Scan for the cell matching the given text and deliver its [x, y] coordinate at center. 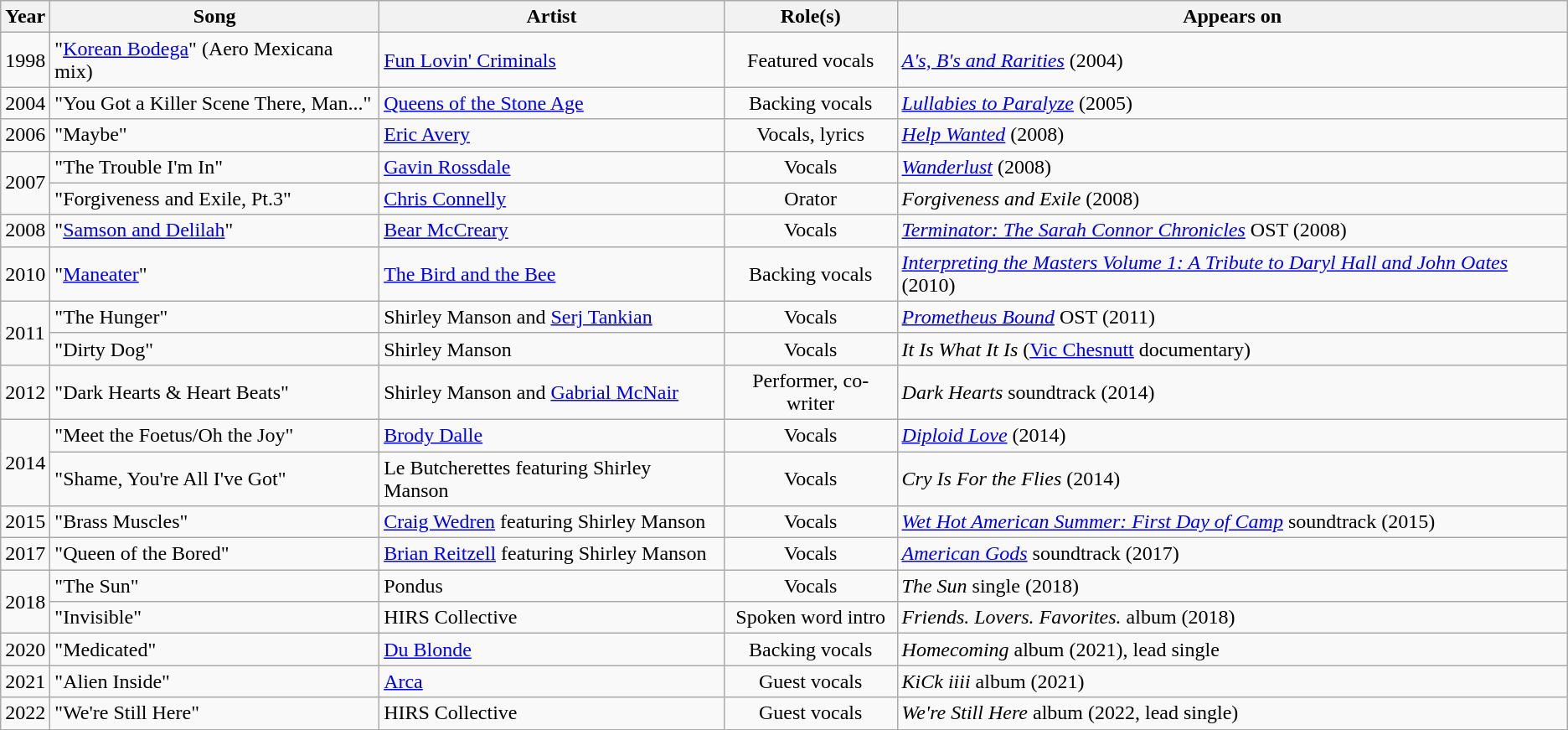
Gavin Rossdale [552, 167]
Spoken word intro [811, 618]
We're Still Here album (2022, lead single) [1232, 713]
Appears on [1232, 17]
"The Sun" [214, 586]
2004 [25, 103]
"The Trouble I'm In" [214, 167]
Brody Dalle [552, 435]
Friends. Lovers. Favorites. album (2018) [1232, 618]
The Sun single (2018) [1232, 586]
Vocals, lyrics [811, 135]
A's, B's and Rarities (2004) [1232, 60]
"Korean Bodega" (Aero Mexicana mix) [214, 60]
"Dark Hearts & Heart Beats" [214, 392]
"Samson and Delilah" [214, 230]
"Shame, You're All I've Got" [214, 478]
2021 [25, 681]
2008 [25, 230]
Lullabies to Paralyze (2005) [1232, 103]
"Brass Muscles" [214, 522]
2022 [25, 713]
"Alien Inside" [214, 681]
1998 [25, 60]
Pondus [552, 586]
Artist [552, 17]
Role(s) [811, 17]
2015 [25, 522]
2007 [25, 183]
Interpreting the Masters Volume 1: A Tribute to Daryl Hall and John Oates (2010) [1232, 273]
Year [25, 17]
2018 [25, 602]
"Invisible" [214, 618]
2020 [25, 650]
Queens of the Stone Age [552, 103]
Dark Hearts soundtrack (2014) [1232, 392]
Shirley Manson [552, 349]
2011 [25, 333]
Du Blonde [552, 650]
Wanderlust (2008) [1232, 167]
It Is What It Is (Vic Chesnutt documentary) [1232, 349]
Shirley Manson and Serj Tankian [552, 317]
Wet Hot American Summer: First Day of Camp soundtrack (2015) [1232, 522]
Help Wanted (2008) [1232, 135]
KiCk iiii album (2021) [1232, 681]
"Dirty Dog" [214, 349]
Fun Lovin' Criminals [552, 60]
"Maneater" [214, 273]
Performer, co-writer [811, 392]
The Bird and the Bee [552, 273]
"We're Still Here" [214, 713]
Le Butcherettes featuring Shirley Manson [552, 478]
Song [214, 17]
Terminator: The Sarah Connor Chronicles OST (2008) [1232, 230]
"The Hunger" [214, 317]
Arca [552, 681]
2012 [25, 392]
Cry Is For the Flies (2014) [1232, 478]
Homecoming album (2021), lead single [1232, 650]
Diploid Love (2014) [1232, 435]
Brian Reitzell featuring Shirley Manson [552, 554]
Featured vocals [811, 60]
Eric Avery [552, 135]
Prometheus Bound OST (2011) [1232, 317]
"Forgiveness and Exile, Pt.3" [214, 199]
"Queen of the Bored" [214, 554]
"Maybe" [214, 135]
2010 [25, 273]
Chris Connelly [552, 199]
2014 [25, 463]
"Medicated" [214, 650]
2006 [25, 135]
American Gods soundtrack (2017) [1232, 554]
2017 [25, 554]
Forgiveness and Exile (2008) [1232, 199]
"You Got a Killer Scene There, Man..." [214, 103]
Orator [811, 199]
Shirley Manson and Gabrial McNair [552, 392]
Bear McCreary [552, 230]
"Meet the Foetus/Oh the Joy" [214, 435]
Craig Wedren featuring Shirley Manson [552, 522]
